Identify which cell holds the provided text, then report its [X, Y] central coordinate. 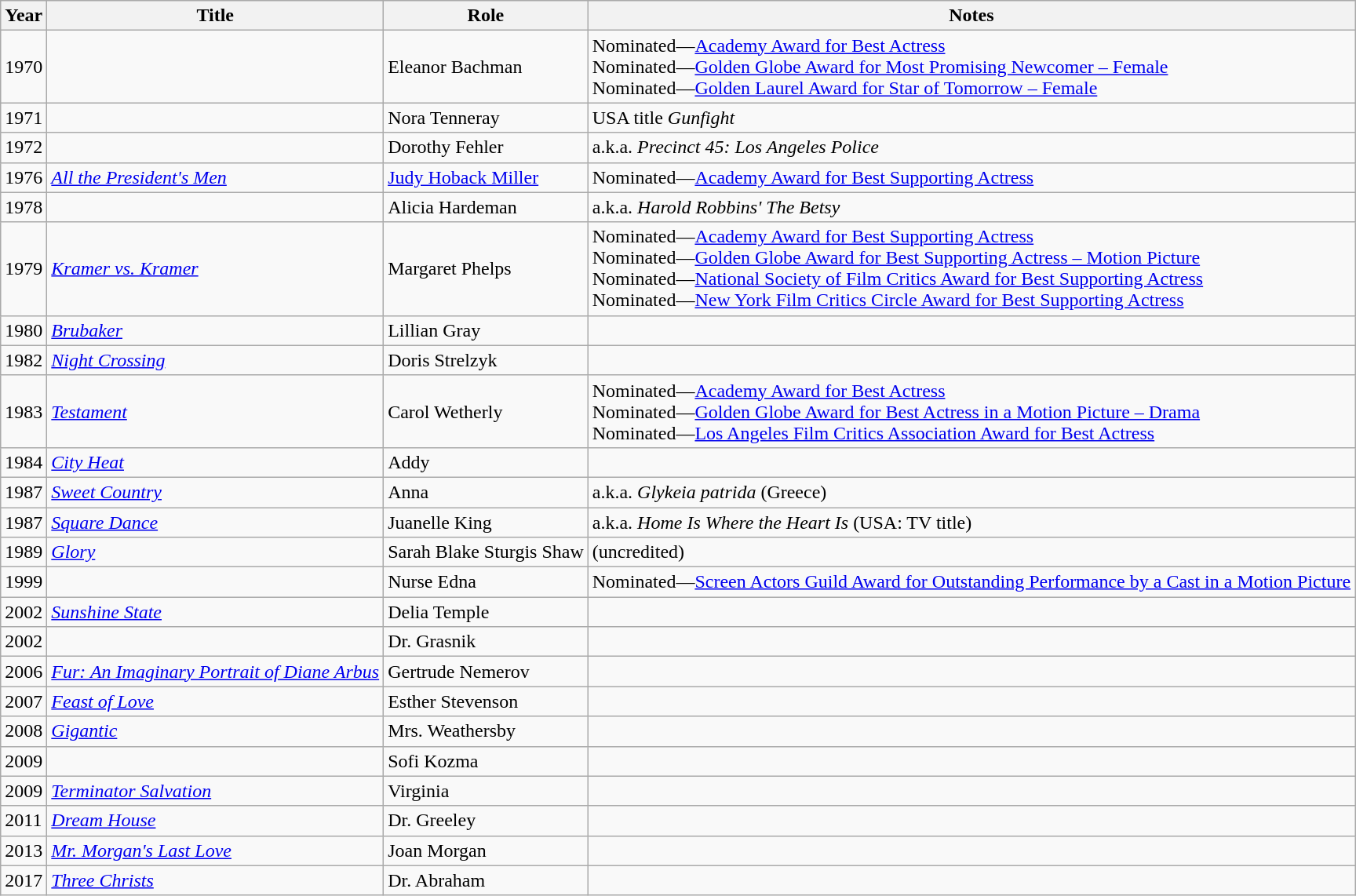
a.k.a. Home Is Where the Heart Is (USA: TV title) [971, 522]
Year [24, 16]
Dorothy Fehler [487, 148]
Feast of Love [215, 701]
Sweet Country [215, 492]
Glory [215, 552]
2013 [24, 850]
1976 [24, 177]
Dr. Grasnik [487, 642]
Nominated—Academy Award for Best Supporting Actress [971, 177]
City Heat [215, 462]
Anna [487, 492]
Gigantic [215, 731]
2008 [24, 731]
1982 [24, 360]
Carol Wetherly [487, 411]
a.k.a. Harold Robbins' The Betsy [971, 207]
Kramer vs. Kramer [215, 268]
Brubaker [215, 330]
Notes [971, 16]
Dr. Abraham [487, 880]
1980 [24, 330]
Doris Strelzyk [487, 360]
Mr. Morgan's Last Love [215, 850]
Virginia [487, 791]
Eleanor Bachman [487, 67]
USA title Gunfight [971, 118]
1983 [24, 411]
Terminator Salvation [215, 791]
Square Dance [215, 522]
Delia Temple [487, 612]
(uncredited) [971, 552]
Testament [215, 411]
Nurse Edna [487, 582]
Role [487, 16]
1999 [24, 582]
1978 [24, 207]
Alicia Hardeman [487, 207]
Nora Tenneray [487, 118]
Lillian Gray [487, 330]
1972 [24, 148]
Judy Hoback Miller [487, 177]
Fur: An Imaginary Portrait of Diane Arbus [215, 672]
Joan Morgan [487, 850]
Dream House [215, 821]
2011 [24, 821]
All the President's Men [215, 177]
Sunshine State [215, 612]
2006 [24, 672]
Sarah Blake Sturgis Shaw [487, 552]
Night Crossing [215, 360]
1984 [24, 462]
2007 [24, 701]
Margaret Phelps [487, 268]
Mrs. Weathersby [487, 731]
a.k.a. Precinct 45: Los Angeles Police [971, 148]
Addy [487, 462]
a.k.a. Glykeia patrida (Greece) [971, 492]
Nominated—Screen Actors Guild Award for Outstanding Performance by a Cast in a Motion Picture [971, 582]
Juanelle King [487, 522]
Gertrude Nemerov [487, 672]
Title [215, 16]
Sofi Kozma [487, 761]
2017 [24, 880]
1989 [24, 552]
Dr. Greeley [487, 821]
1970 [24, 67]
Three Christs [215, 880]
1971 [24, 118]
Esther Stevenson [487, 701]
1979 [24, 268]
